Extract the (X, Y) coordinate from the center of the cell holding the provided text.  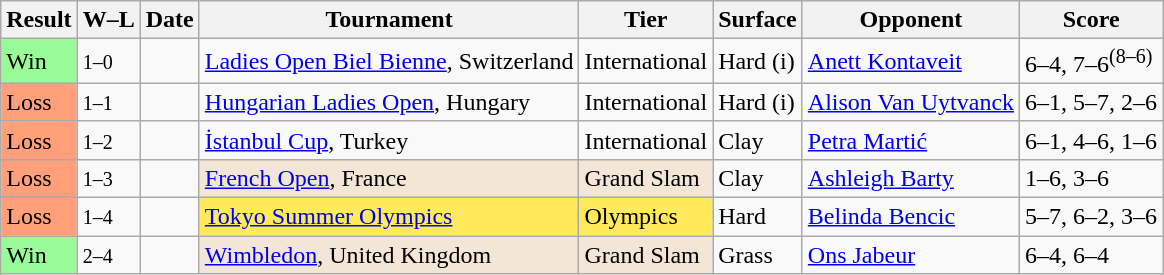
Alison Van Uytvanck (910, 102)
1–6, 3–6 (1092, 178)
1–3 (108, 178)
Petra Martić (910, 140)
Hard (758, 217)
Score (1092, 20)
Ons Jabeur (910, 255)
Belinda Bencic (910, 217)
Opponent (910, 20)
Tokyo Summer Olympics (389, 217)
İstanbul Cup, Turkey (389, 140)
1–0 (108, 62)
2–4 (108, 255)
1–4 (108, 217)
1–1 (108, 102)
6–4, 6–4 (1092, 255)
6–1, 4–6, 1–6 (1092, 140)
Grass (758, 255)
6–4, 7–6(8–6) (1092, 62)
Wimbledon, United Kingdom (389, 255)
Ashleigh Barty (910, 178)
1–2 (108, 140)
W–L (108, 20)
Tier (646, 20)
5–7, 6–2, 3–6 (1092, 217)
Ladies Open Biel Bienne, Switzerland (389, 62)
French Open, France (389, 178)
Surface (758, 20)
Anett Kontaveit (910, 62)
Olympics (646, 217)
6–1, 5–7, 2–6 (1092, 102)
Tournament (389, 20)
Result (39, 20)
Hungarian Ladies Open, Hungary (389, 102)
Date (170, 20)
